Locate the cell with the specified text and output its [x, y] center coordinate. 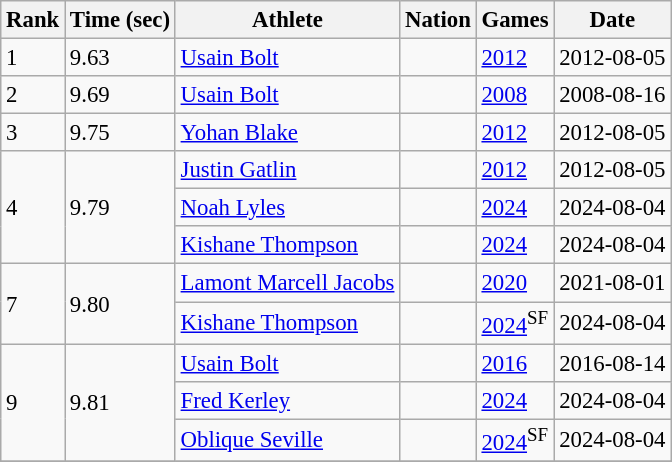
Justin Gatlin [287, 170]
2016 [515, 363]
Lamont Marcell Jacobs [287, 283]
9.80 [120, 304]
Nation [438, 20]
Date [612, 20]
Oblique Seville [287, 440]
9.69 [120, 95]
9.63 [120, 58]
Noah Lyles [287, 208]
2 [33, 95]
9.79 [120, 208]
Athlete [287, 20]
4 [33, 208]
1 [33, 58]
9 [33, 402]
9.81 [120, 402]
Rank [33, 20]
Yohan Blake [287, 133]
2020 [515, 283]
2016-08-14 [612, 363]
2021-08-01 [612, 283]
9.75 [120, 133]
Fred Kerley [287, 400]
7 [33, 304]
Time (sec) [120, 20]
2008-08-16 [612, 95]
Games [515, 20]
2008 [515, 95]
3 [33, 133]
